Scan for the cell matching the given text and deliver its [x, y] coordinate at center. 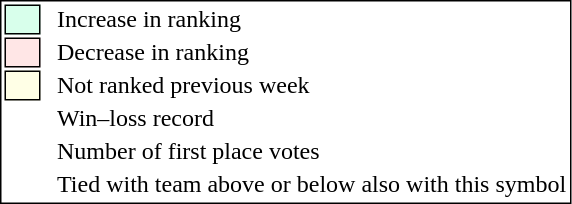
Number of first place votes [312, 151]
Increase in ranking [312, 19]
Decrease in ranking [312, 53]
Tied with team above or below also with this symbol [312, 185]
Not ranked previous week [312, 85]
Win–loss record [312, 119]
